Find where the given text appears and provide that cell's center as (X, Y) coordinate. 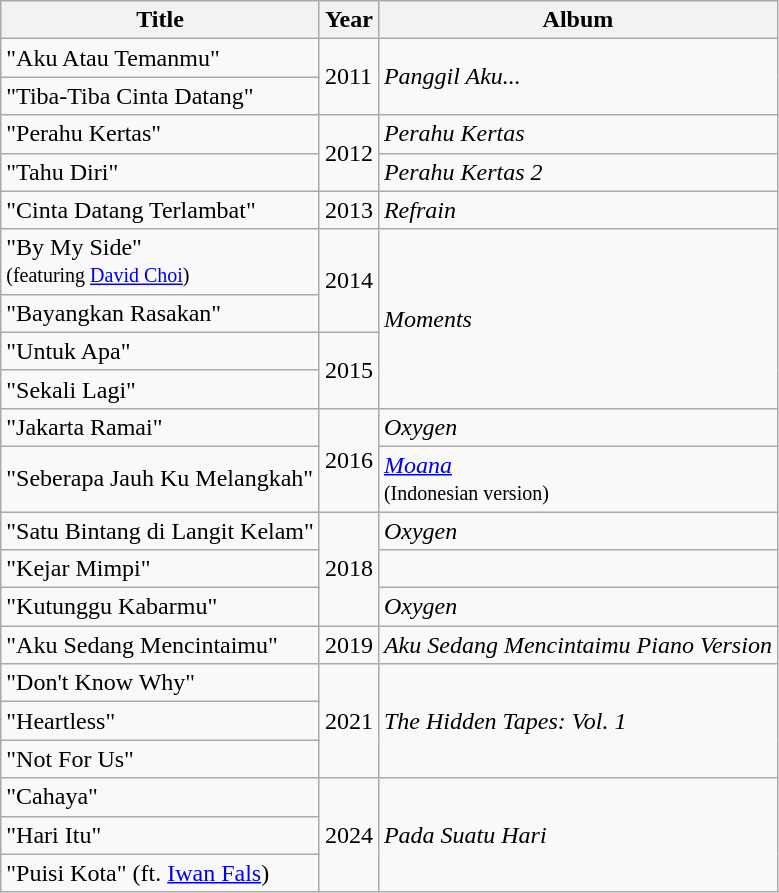
2014 (348, 280)
Album (578, 20)
2024 (348, 835)
"Seberapa Jauh Ku Melangkah" (160, 478)
"Bayangkan Rasakan" (160, 313)
2015 (348, 370)
"Hari Itu" (160, 835)
"Heartless" (160, 721)
"Kejar Mimpi" (160, 569)
"Sekali Lagi" (160, 389)
"Cinta Datang Terlambat" (160, 210)
"Aku Sedang Mencintaimu" (160, 645)
"Aku Atau Temanmu" (160, 58)
"Not For Us" (160, 759)
"Satu Bintang di Langit Kelam" (160, 531)
"Untuk Apa" (160, 351)
"Tiba-Tiba Cinta Datang" (160, 96)
2011 (348, 77)
Pada Suatu Hari (578, 835)
Title (160, 20)
"Tahu Diri" (160, 172)
"Perahu Kertas" (160, 134)
"Kutunggu Kabarmu" (160, 607)
2018 (348, 569)
Moments (578, 318)
2016 (348, 460)
"By My Side" (featuring David Choi) (160, 262)
2019 (348, 645)
Perahu Kertas 2 (578, 172)
"Don't Know Why" (160, 683)
The Hidden Tapes: Vol. 1 (578, 721)
Refrain (578, 210)
"Puisi Kota" (ft. Iwan Fals) (160, 873)
Panggil Aku... (578, 77)
2013 (348, 210)
Aku Sedang Mencintaimu Piano Version (578, 645)
2021 (348, 721)
Perahu Kertas (578, 134)
Year (348, 20)
"Jakarta Ramai" (160, 427)
"Cahaya" (160, 797)
Moana (Indonesian version) (578, 478)
2012 (348, 153)
